Scan for the cell matching the given text and deliver its (x, y) coordinate at center. 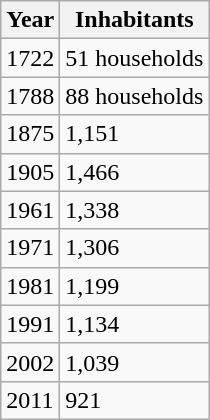
2002 (30, 362)
1,199 (134, 286)
1905 (30, 172)
1788 (30, 96)
1,338 (134, 210)
1961 (30, 210)
Year (30, 20)
1,039 (134, 362)
1,466 (134, 172)
1,151 (134, 134)
1991 (30, 324)
1,306 (134, 248)
1971 (30, 248)
1875 (30, 134)
Inhabitants (134, 20)
51 households (134, 58)
921 (134, 400)
1722 (30, 58)
1981 (30, 286)
2011 (30, 400)
1,134 (134, 324)
88 households (134, 96)
